Provide the (X, Y) coordinate of the cell's center where the given text is located.  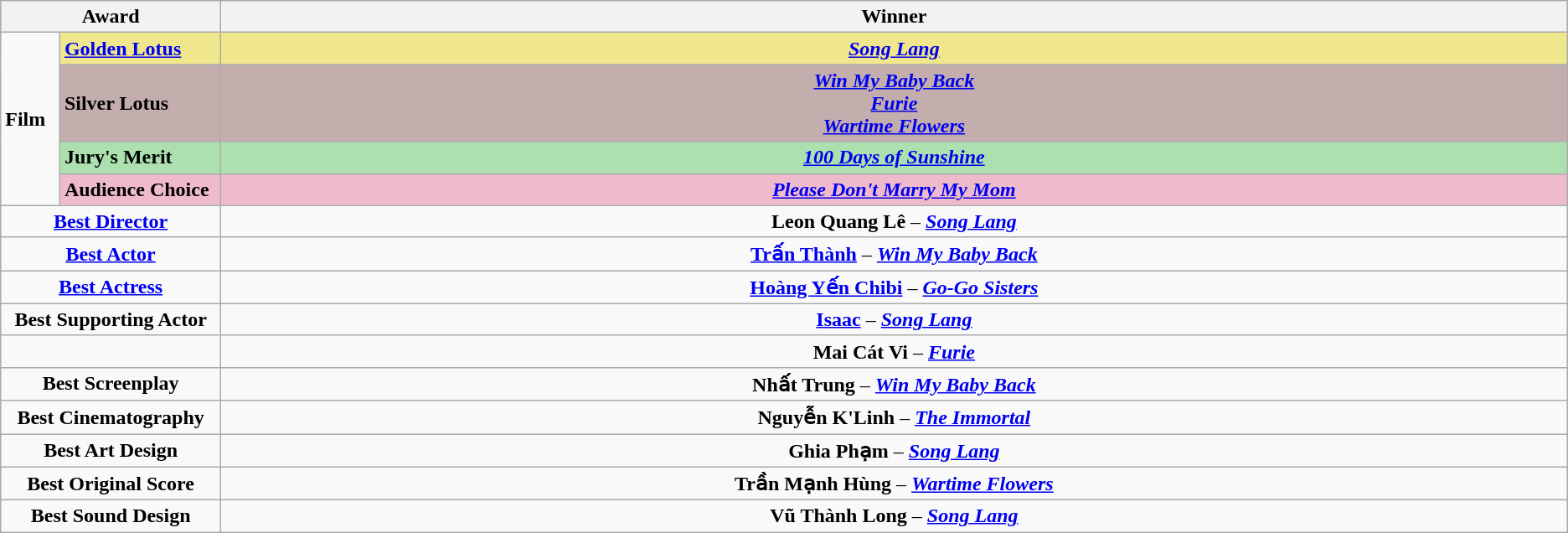
Best Actor (111, 254)
Ghia Phạm – Song Lang (894, 451)
Jury's Merit (140, 158)
Mai Cát Vi – Furie (894, 351)
Trần Mạnh Hùng – Wartime Flowers (894, 484)
Leon Quang Lê – Song Lang (894, 221)
Hoàng Yến Chibi – Go-Go Sisters (894, 287)
Please Don't Marry My Mom (894, 189)
Nhất Trung – Win My Baby Back (894, 384)
Win My Baby BackFurieWartime Flowers (894, 103)
Best Art Design (111, 451)
Best Sound Design (111, 516)
Best Supporting Actor (111, 319)
Silver Lotus (140, 103)
Film (30, 119)
Best Actress (111, 287)
Winner (894, 17)
Award (111, 17)
Golden Lotus (140, 49)
Trấn Thành – Win My Baby Back (894, 254)
Best Screenplay (111, 384)
100 Days of Sunshine (894, 158)
Isaac – Song Lang (894, 319)
Best Cinematography (111, 417)
Nguyễn K'Linh – The Immortal (894, 417)
Best Director (111, 221)
Best Original Score (111, 484)
Vũ Thành Long – Song Lang (894, 516)
Audience Choice (140, 189)
Song Lang (894, 49)
